Pinpoint the cell where the given text exists, returning its [X, Y] midpoint coordinate. 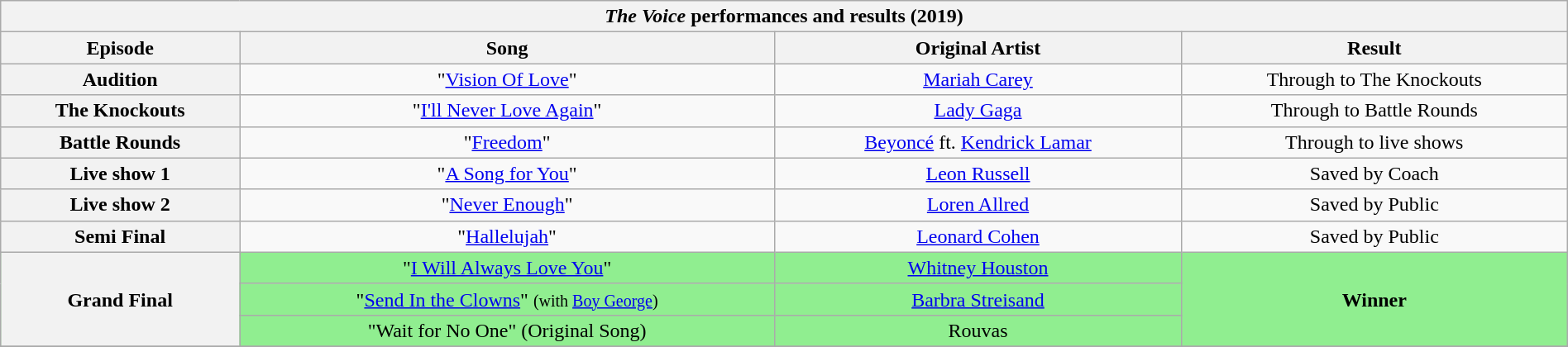
Episode [121, 48]
"Never Enough" [508, 205]
Mariah Carey [978, 79]
Through to The Knockouts [1374, 79]
Song [508, 48]
"I Will Always Love You" [508, 268]
Leonard Cohen [978, 236]
Leon Russell [978, 173]
"A Song for You" [508, 173]
Through to live shows [1374, 142]
Winner [1374, 299]
Battle Rounds [121, 142]
"Send In the Clowns" (with Boy George) [508, 299]
Grand Final [121, 299]
Live show 1 [121, 173]
"Vision Of Love" [508, 79]
Live show 2 [121, 205]
The Knockouts [121, 111]
"I'll Never Love Again" [508, 111]
Semi Final [121, 236]
Result [1374, 48]
Loren Allred [978, 205]
Lady Gaga [978, 111]
Barbra Streisand [978, 299]
Original Artist [978, 48]
Audition [121, 79]
"Hallelujah" [508, 236]
Saved by Coach [1374, 173]
Through to Battle Rounds [1374, 111]
"Freedom" [508, 142]
The Voice performances and results (2019) [784, 17]
Beyoncé ft. Kendrick Lamar [978, 142]
Whitney Houston [978, 268]
"Wait for No One" (Original Song) [508, 330]
Rouvas [978, 330]
